Provide the (x, y) coordinate of the cell's center where the given text is located.  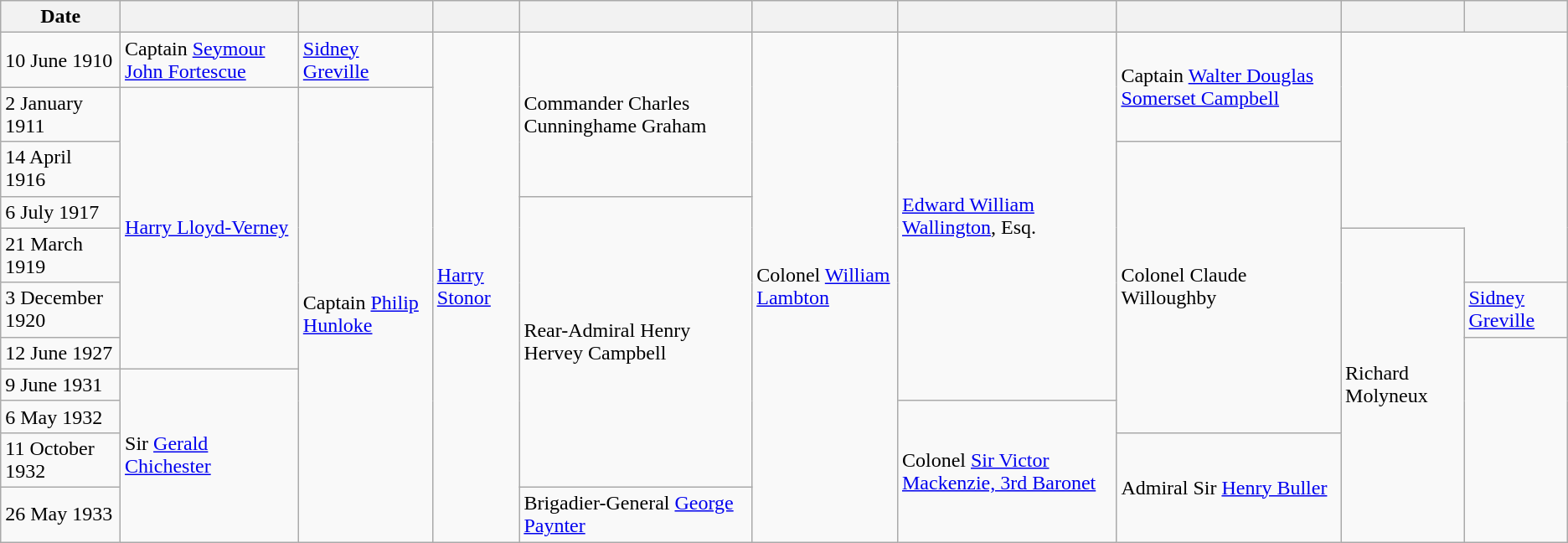
Brigadier-General George Paynter (636, 515)
10 June 1910 (60, 60)
26 May 1933 (60, 515)
14 April 1916 (60, 169)
2 January 1911 (60, 114)
Colonel Claude Willoughby (1229, 287)
Captain Philip Hunloke (365, 315)
21 March 1919 (60, 255)
Commander Charles Cunninghame Graham (636, 114)
6 May 1932 (60, 416)
Captain Seymour John Fortescue (209, 60)
Date (60, 17)
Colonel William Lambton (825, 287)
Harry Stonor (476, 287)
Admiral Sir Henry Buller (1229, 487)
11 October 1932 (60, 459)
6 July 1917 (60, 212)
Edward William Wallington, Esq. (1007, 217)
Captain Walter Douglas Somerset Campbell (1229, 87)
9 June 1931 (60, 385)
Rear-Admiral Henry Hervey Campbell (636, 342)
Harry Lloyd-Verney (209, 228)
12 June 1927 (60, 353)
Colonel Sir Victor Mackenzie, 3rd Baronet (1007, 471)
3 December 1920 (60, 310)
Sir Gerald Chichester (209, 455)
Richard Molyneux (1402, 385)
